Scan for the cell matching the given text and deliver its (x, y) coordinate at center. 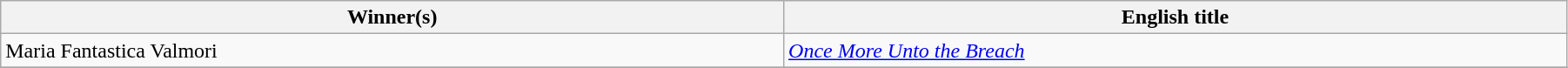
Maria Fantastica Valmori (392, 51)
Once More Unto the Breach (1176, 51)
English title (1176, 17)
Winner(s) (392, 17)
